Scan for the cell matching the given text and deliver its [X, Y] coordinate at center. 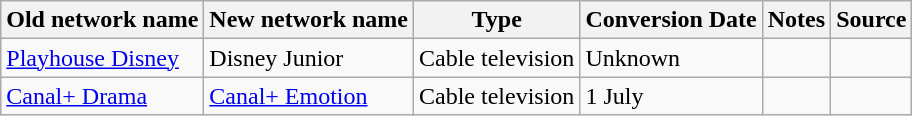
Unknown [671, 58]
Canal+ Emotion [309, 96]
Conversion Date [671, 20]
Source [872, 20]
Old network name [102, 20]
Disney Junior [309, 58]
Type [497, 20]
New network name [309, 20]
Notes [796, 20]
Canal+ Drama [102, 96]
Playhouse Disney [102, 58]
1 July [671, 96]
